Output the (x, y) coordinate of the center of the cell containing the given text.  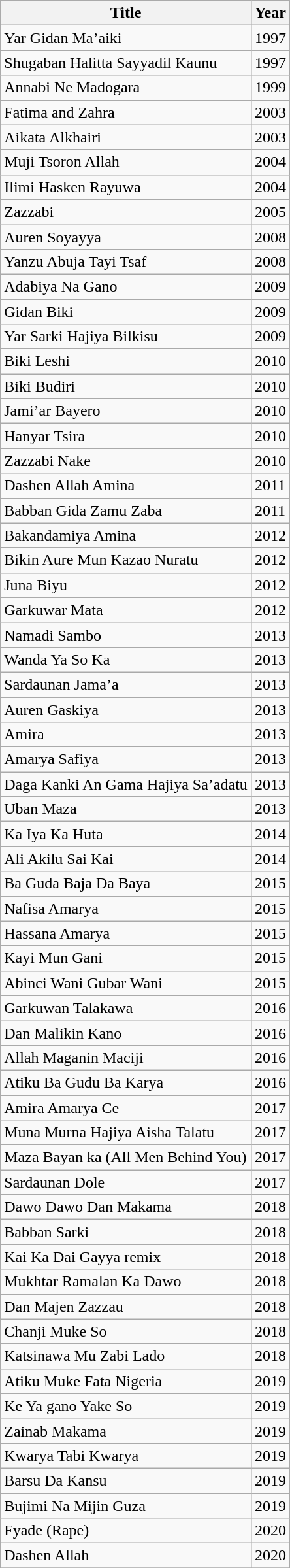
Bakandamiya Amina (126, 535)
Adabiya Na Gano (126, 286)
Gidan Biki (126, 312)
Auren Soyayya (126, 237)
Babban Sarki (126, 1232)
Yar Gidan Ma’aiki (126, 38)
Uban Maza (126, 809)
Amira (126, 735)
Barsu Da Kansu (126, 1480)
Sardaunan Jama’a (126, 684)
Auren Gaskiya (126, 709)
Sardaunan Dole (126, 1182)
Zainab Makama (126, 1431)
Dashen Allah Amina (126, 486)
Namadi Sambo (126, 635)
2005 (270, 212)
Kai Ka Dai Gayya remix (126, 1257)
Chanji Muke So (126, 1331)
Jami’ar Bayero (126, 411)
Garkuwan Talakawa (126, 1008)
Atiku Muke Fata Nigeria (126, 1381)
Amira Amarya Ce (126, 1108)
Amarya Safiya (126, 759)
Muna Murna Hajiya Aisha Talatu (126, 1133)
Allah Maganin Maciji (126, 1058)
Zazzabi (126, 212)
Biki Leshi (126, 361)
Wanda Ya So Ka (126, 659)
Kwarya Tabi Kwarya (126, 1456)
Ba Guda Baja Da Baya (126, 884)
1999 (270, 88)
Hassana Amarya (126, 933)
Ilimi Hasken Rayuwa (126, 187)
Yanzu Abuja Tayi Tsaf (126, 261)
Fyade (Rape) (126, 1531)
Garkuwar Mata (126, 610)
Nafisa Amarya (126, 909)
Ka Iya Ka Huta (126, 834)
Bujimi Na Mijin Guza (126, 1505)
Maza Bayan ka (All Men Behind You) (126, 1158)
Juna Biyu (126, 585)
Ali Akilu Sai Kai (126, 859)
Fatima and Zahra (126, 112)
Daga Kanki An Gama Hajiya Sa’adatu (126, 784)
Katsinawa Mu Zabi Lado (126, 1356)
Dashen Allah (126, 1556)
Ke Ya gano Yake So (126, 1406)
Year (270, 13)
Babban Gida Zamu Zaba (126, 510)
Abinci Wani Gubar Wani (126, 983)
Dawo Dawo Dan Makama (126, 1207)
Mukhtar Ramalan Ka Dawo (126, 1282)
Biki Budiri (126, 386)
Zazzabi Nake (126, 461)
Dan Malikin Kano (126, 1033)
Hanyar Tsira (126, 436)
Atiku Ba Gudu Ba Karya (126, 1082)
Muji Tsoron Allah (126, 162)
Yar Sarki Hajiya Bilkisu (126, 337)
Annabi Ne Madogara (126, 88)
Shugaban Halitta Sayyadil Kaunu (126, 63)
Dan Majen Zazzau (126, 1307)
Aikata Alkhairi (126, 137)
Title (126, 13)
Kayi Mun Gani (126, 958)
Bikin Aure Mun Kazao Nuratu (126, 560)
